Pinpoint the cell where the given text exists, returning its (X, Y) midpoint coordinate. 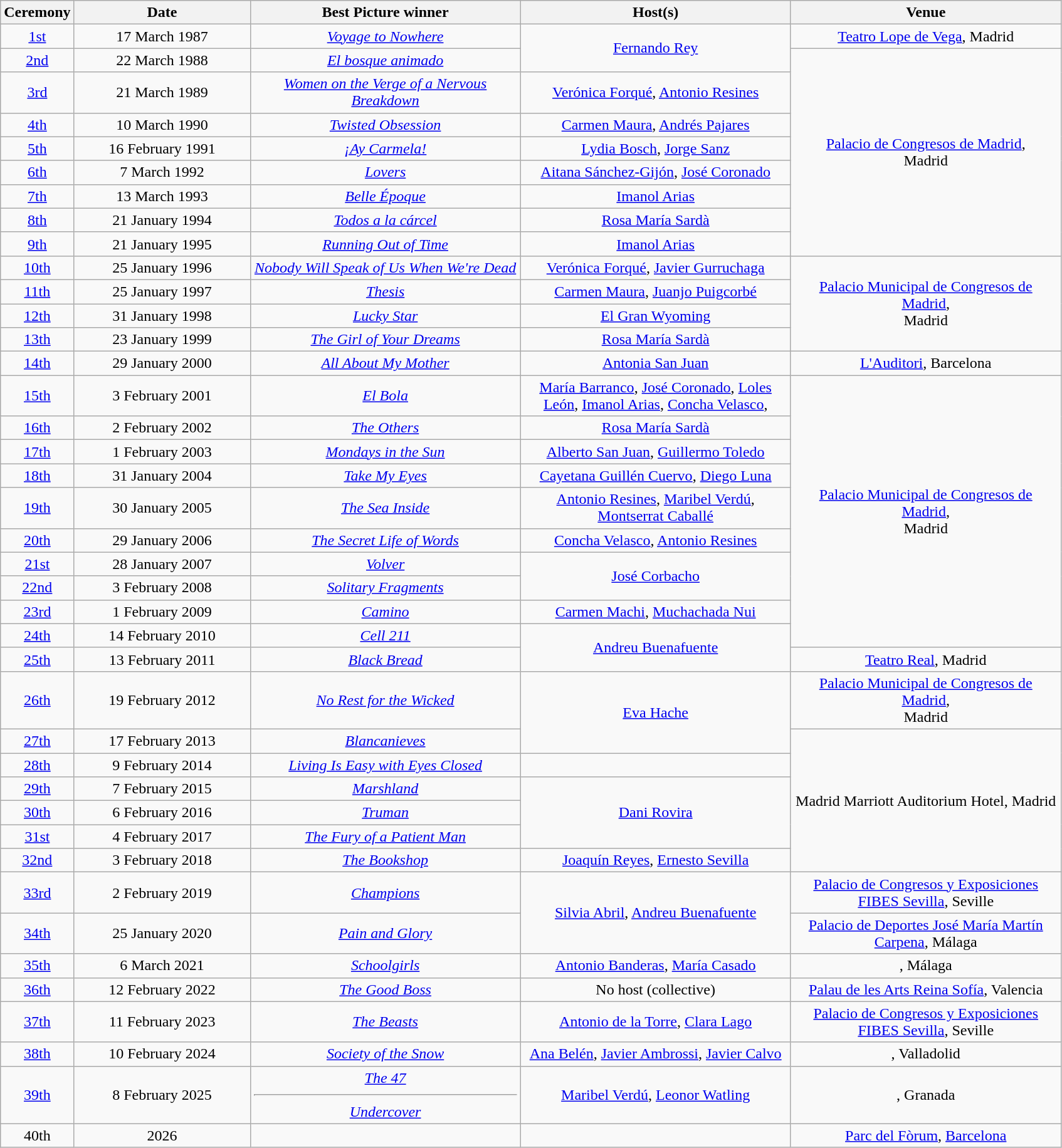
2 February 2019 (162, 892)
12th (38, 315)
Truman (385, 813)
24th (38, 635)
Belle Époque (385, 196)
Palacio de Deportes José María Martín Carpena, Málaga (925, 934)
Antonia San Juan (656, 363)
29 January 2006 (162, 540)
21 January 1995 (162, 244)
40th (38, 1135)
Women on the Verge of a Nervous Breakdown (385, 93)
Camino (385, 612)
Antonio Banderas, María Casado (656, 966)
6th (38, 172)
35th (38, 966)
Society of the Snow (385, 1054)
Marshland (385, 789)
Carmen Maura, Juanjo Puigcorbé (656, 291)
The Good Boss (385, 989)
Eva Hache (656, 712)
18th (38, 476)
36th (38, 989)
7 March 1992 (162, 172)
30 January 2005 (162, 508)
The Sea Inside (385, 508)
The 47Undercover (385, 1095)
Running Out of Time (385, 244)
9 February 2014 (162, 765)
The Others (385, 428)
Dani Rovira (656, 813)
3 February 2001 (162, 396)
Antonio Resines, Maribel Verdú, Montserrat Caballé (656, 508)
26th (38, 700)
23 January 1999 (162, 340)
17th (38, 452)
6 February 2016 (162, 813)
21 January 1994 (162, 220)
8th (38, 220)
Maribel Verdú, Leonor Watling (656, 1095)
20th (38, 540)
Aitana Sánchez-Gijón, José Coronado (656, 172)
22nd (38, 588)
The Fury of a Patient Man (385, 837)
All About My Mother (385, 363)
Ceremony (38, 13)
31 January 2004 (162, 476)
17 February 2013 (162, 741)
10 February 2024 (162, 1054)
Mondays in the Sun (385, 452)
6 March 2021 (162, 966)
The Bookshop (385, 860)
Schoolgirls (385, 966)
11th (38, 291)
Take My Eyes (385, 476)
Alberto San Juan, Guillermo Toledo (656, 452)
10 March 1990 (162, 125)
Thesis (385, 291)
No host (collective) (656, 989)
29th (38, 789)
37th (38, 1021)
31st (38, 837)
15th (38, 396)
The Girl of Your Dreams (385, 340)
13 March 1993 (162, 196)
Lovers (385, 172)
Black Bread (385, 659)
Lydia Bosch, Jorge Sanz (656, 149)
Palacio de Congresos de Madrid,Madrid (925, 152)
27th (38, 741)
Volver (385, 564)
Cell 211 (385, 635)
16th (38, 428)
Nobody Will Speak of Us When We're Dead (385, 268)
13th (38, 340)
14 February 2010 (162, 635)
Host(s) (656, 13)
Palau de les Arts Reina Sofía, Valencia (925, 989)
El Gran Wyoming (656, 315)
Madrid Marriott Auditorium Hotel, Madrid (925, 800)
1 February 2003 (162, 452)
Venue (925, 13)
25th (38, 659)
The Beasts (385, 1021)
7th (38, 196)
Teatro Lope de Vega, Madrid (925, 36)
Verónica Forqué, Javier Gurruchaga (656, 268)
3 February 2008 (162, 588)
16 February 1991 (162, 149)
¡Ay Carmela! (385, 149)
Parc del Fòrum, Barcelona (925, 1135)
13 February 2011 (162, 659)
30th (38, 813)
31 January 1998 (162, 315)
3rd (38, 93)
39th (38, 1095)
Twisted Obsession (385, 125)
Antonio de la Torre, Clara Lago (656, 1021)
1st (38, 36)
El Bola (385, 396)
4 February 2017 (162, 837)
2 February 2002 (162, 428)
2026 (162, 1135)
3 February 2018 (162, 860)
14th (38, 363)
Verónica Forqué, Antonio Resines (656, 93)
No Rest for the Wicked (385, 700)
Fernando Rey (656, 48)
Voyage to Nowhere (385, 36)
Living Is Easy with Eyes Closed (385, 765)
L'Auditori, Barcelona (925, 363)
25 January 2020 (162, 934)
, Valladolid (925, 1054)
Cayetana Guillén Cuervo, Diego Luna (656, 476)
Pain and Glory (385, 934)
Best Picture winner (385, 13)
21 March 1989 (162, 93)
Carmen Machi, Muchachada Nui (656, 612)
25 January 1996 (162, 268)
Joaquín Reyes, Ernesto Sevilla (656, 860)
Ana Belén, Javier Ambrossi, Javier Calvo (656, 1054)
21st (38, 564)
1 February 2009 (162, 612)
Silvia Abril, Andreu Buenafuente (656, 913)
Teatro Real, Madrid (925, 659)
12 February 2022 (162, 989)
11 February 2023 (162, 1021)
28th (38, 765)
32nd (38, 860)
José Corbacho (656, 576)
, Málaga (925, 966)
9th (38, 244)
25 January 1997 (162, 291)
El bosque animado (385, 60)
19th (38, 508)
Carmen Maura, Andrés Pajares (656, 125)
2nd (38, 60)
10th (38, 268)
, Granada (925, 1095)
8 February 2025 (162, 1095)
Champions (385, 892)
Andreu Buenafuente (656, 647)
38th (38, 1054)
7 February 2015 (162, 789)
Date (162, 13)
4th (38, 125)
Solitary Fragments (385, 588)
5th (38, 149)
19 February 2012 (162, 700)
María Barranco, José Coronado, Loles León, Imanol Arias, Concha Velasco, (656, 396)
Lucky Star (385, 315)
33rd (38, 892)
Todos a la cárcel (385, 220)
29 January 2000 (162, 363)
Concha Velasco, Antonio Resines (656, 540)
28 January 2007 (162, 564)
34th (38, 934)
The Secret Life of Words (385, 540)
23rd (38, 612)
17 March 1987 (162, 36)
Blancanieves (385, 741)
22 March 1988 (162, 60)
